Pinpoint the cell where the given text exists, returning its (X, Y) midpoint coordinate. 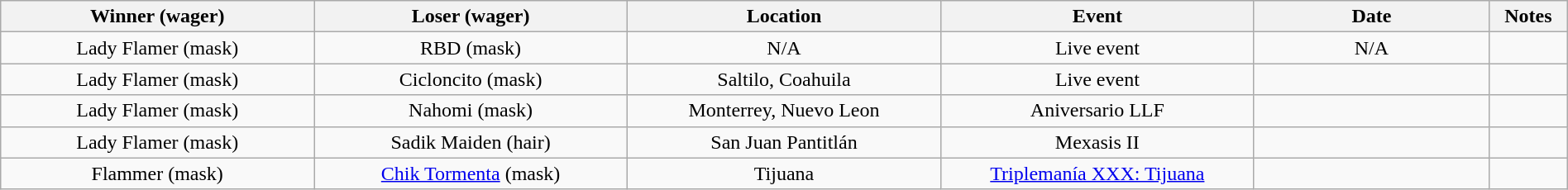
Location (784, 17)
Sadik Maiden (hair) (471, 142)
Tijuana (784, 173)
Winner (wager) (157, 17)
Date (1371, 17)
Chik Tormenta (mask) (471, 173)
Triplemanía XXX: Tijuana (1097, 173)
Nahomi (mask) (471, 111)
Aniversario LLF (1097, 111)
San Juan Pantitlán (784, 142)
Notes (1528, 17)
Loser (wager) (471, 17)
Flammer (mask) (157, 173)
Cicloncito (mask) (471, 79)
Mexasis II (1097, 142)
RBD (mask) (471, 48)
Event (1097, 17)
Monterrey, Nuevo Leon (784, 111)
Saltilo, Coahuila (784, 79)
